Search for the cell housing the specified text and yield its (X, Y) center coordinate. 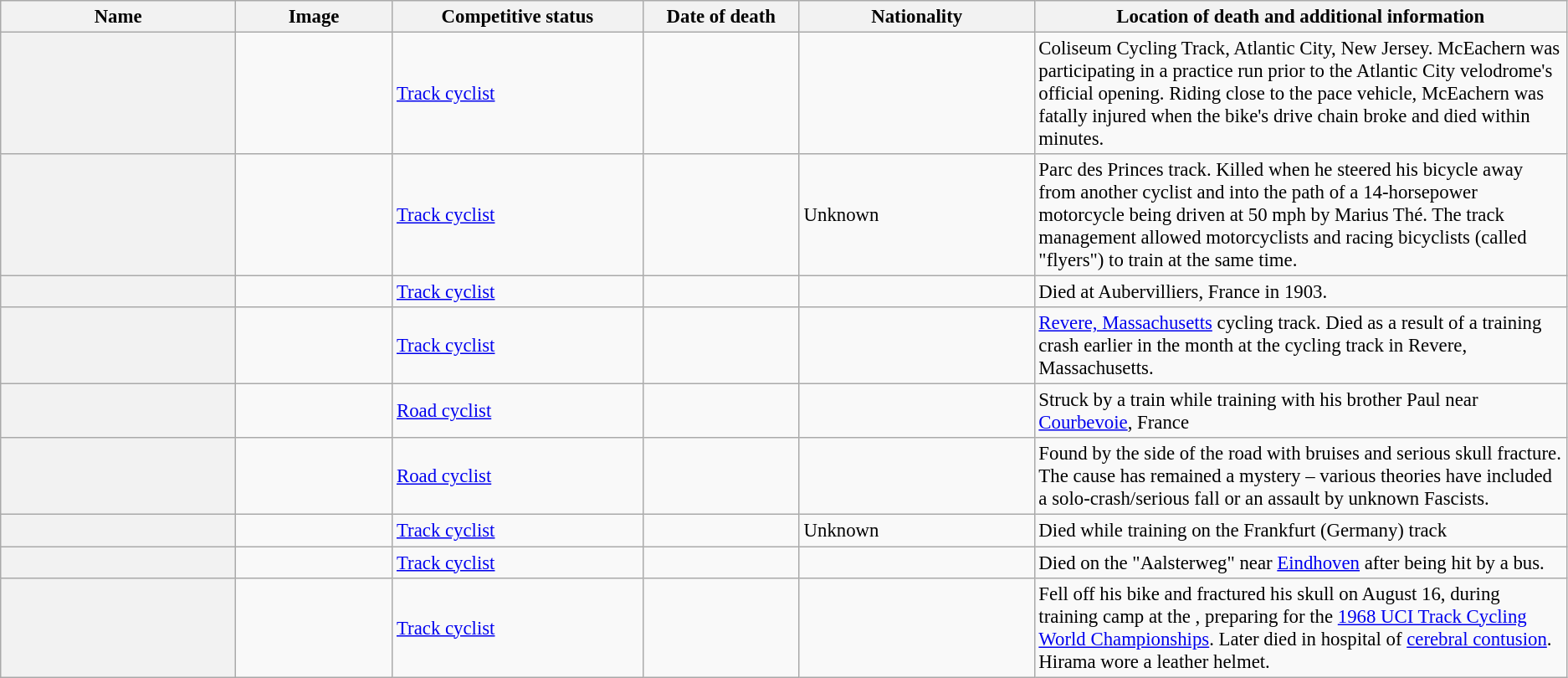
Image (315, 17)
Died at Aubervilliers, France in 1903. (1300, 292)
Struck by a train while training with his brother Paul near Courbevoie, France (1300, 412)
Nationality (917, 17)
Died while training on the Frankfurt (Germany) track (1300, 531)
Revere, Massachusetts cycling track. Died as a result of a training crash earlier in the month at the cycling track in Revere, Massachusetts. (1300, 346)
Date of death (721, 17)
Name (119, 17)
Died on the "Aalsterweg" near Eindhoven after being hit by a bus. (1300, 562)
Location of death and additional information (1300, 17)
Competitive status (517, 17)
